Output the (x, y) coordinate of the center of the cell containing the given text.  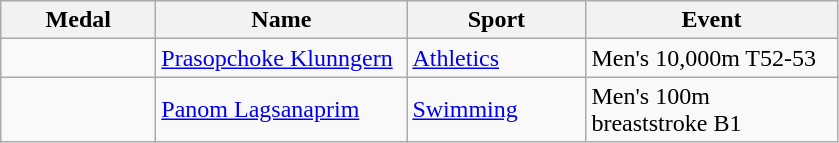
Athletics (496, 58)
Panom Lagsanaprim (282, 110)
Swimming (496, 110)
Men's 100m breaststroke B1 (712, 110)
Name (282, 20)
Men's 10,000m T52-53 (712, 58)
Prasopchoke Klunngern (282, 58)
Medal (78, 20)
Event (712, 20)
Sport (496, 20)
